From the cell containing the given text, extract its center point as [X, Y] coordinate. 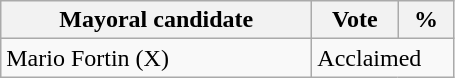
% [426, 20]
Acclaimed [383, 58]
Vote [355, 20]
Mayoral candidate [156, 20]
Mario Fortin (X) [156, 58]
